Find where the given text appears and provide that cell's center as [X, Y] coordinate. 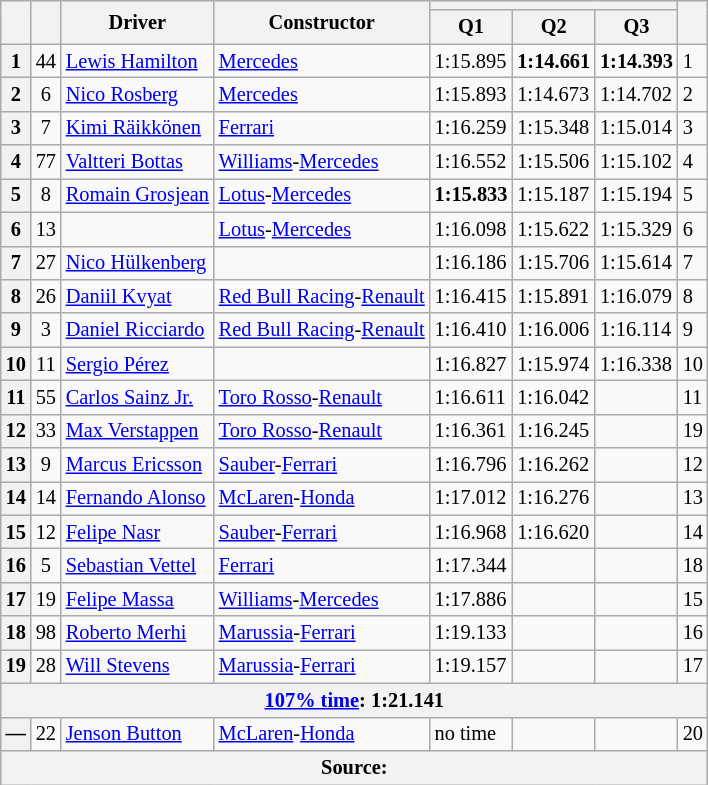
1:16.262 [554, 465]
Sergio Pérez [138, 364]
Will Stevens [138, 666]
1:17.012 [472, 498]
1:14.673 [554, 94]
Max Verstappen [138, 431]
107% time: 1:21.141 [354, 700]
28 [46, 666]
1:16.620 [554, 532]
1:14.661 [554, 61]
20 [693, 734]
1:16.796 [472, 465]
1:15.102 [636, 162]
Valtteri Bottas [138, 162]
55 [46, 397]
22 [46, 734]
1:16.968 [472, 532]
1:16.276 [554, 498]
Nico Rosberg [138, 94]
Q3 [636, 27]
Nico Hülkenberg [138, 263]
Driver [138, 22]
1:16.098 [472, 229]
26 [46, 296]
1:16.259 [472, 128]
1:16.410 [472, 330]
1:15.187 [554, 195]
Lewis Hamilton [138, 61]
Sebastian Vettel [138, 565]
Fernando Alonso [138, 498]
1:16.079 [636, 296]
— [16, 734]
1:16.361 [472, 431]
1:17.344 [472, 565]
1:15.014 [636, 128]
Daniil Kvyat [138, 296]
Marcus Ericsson [138, 465]
1:16.827 [472, 364]
1:15.348 [554, 128]
1:19.133 [472, 633]
Q1 [472, 27]
33 [46, 431]
1:15.891 [554, 296]
Q2 [554, 27]
Romain Grosjean [138, 195]
1:15.506 [554, 162]
1:19.157 [472, 666]
Kimi Räikkönen [138, 128]
Jenson Button [138, 734]
1:15.329 [636, 229]
no time [472, 734]
1:15.895 [472, 61]
1:15.833 [472, 195]
1:16.611 [472, 397]
1:14.393 [636, 61]
1:16.245 [554, 431]
44 [46, 61]
1:16.006 [554, 330]
1:16.114 [636, 330]
1:15.194 [636, 195]
Roberto Merhi [138, 633]
98 [46, 633]
1:16.338 [636, 364]
77 [46, 162]
1:16.415 [472, 296]
1:16.552 [472, 162]
1:16.186 [472, 263]
Constructor [322, 22]
Felipe Massa [138, 599]
1:15.893 [472, 94]
1:15.622 [554, 229]
Felipe Nasr [138, 532]
Source: [354, 767]
1:15.974 [554, 364]
Carlos Sainz Jr. [138, 397]
1:15.706 [554, 263]
1:14.702 [636, 94]
1:17.886 [472, 599]
Daniel Ricciardo [138, 330]
27 [46, 263]
1:15.614 [636, 263]
1:16.042 [554, 397]
